Identify which cell holds the provided text, then report its (X, Y) central coordinate. 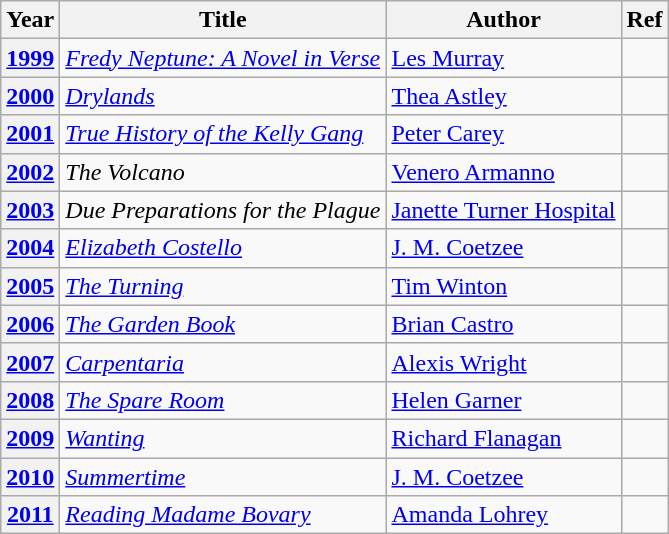
1999 (30, 58)
Alexis Wright (504, 362)
Fredy Neptune: A Novel in Verse (223, 58)
2008 (30, 400)
2005 (30, 286)
Tim Winton (504, 286)
Due Preparations for the Plague (223, 210)
Helen Garner (504, 400)
2010 (30, 477)
2007 (30, 362)
Janette Turner Hospital (504, 210)
Thea Astley (504, 96)
Drylands (223, 96)
2004 (30, 248)
2000 (30, 96)
Venero Armanno (504, 172)
2011 (30, 515)
Elizabeth Costello (223, 248)
Peter Carey (504, 134)
2001 (30, 134)
Wanting (223, 438)
Richard Flanagan (504, 438)
Les Murray (504, 58)
The Spare Room (223, 400)
Title (223, 20)
Summertime (223, 477)
Amanda Lohrey (504, 515)
The Volcano (223, 172)
True History of the Kelly Gang (223, 134)
2006 (30, 324)
2003 (30, 210)
2002 (30, 172)
Author (504, 20)
Ref (644, 20)
Brian Castro (504, 324)
Reading Madame Bovary (223, 515)
2009 (30, 438)
The Turning (223, 286)
The Garden Book (223, 324)
Year (30, 20)
Carpentaria (223, 362)
